Scan for the cell matching the given text and deliver its [X, Y] coordinate at center. 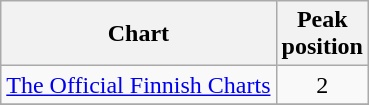
Peakposition [322, 34]
2 [322, 85]
The Official Finnish Charts [138, 85]
Chart [138, 34]
